Output the [X, Y] coordinate of the center of the cell containing the given text.  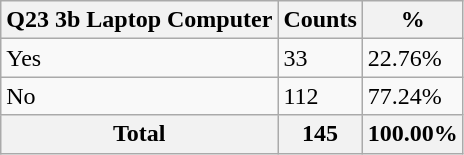
Q23 3b Laptop Computer [140, 20]
Counts [320, 20]
112 [320, 96]
33 [320, 58]
Yes [140, 58]
% [412, 20]
Total [140, 134]
145 [320, 134]
77.24% [412, 96]
No [140, 96]
22.76% [412, 58]
100.00% [412, 134]
